Scan for the cell matching the given text and deliver its (x, y) coordinate at center. 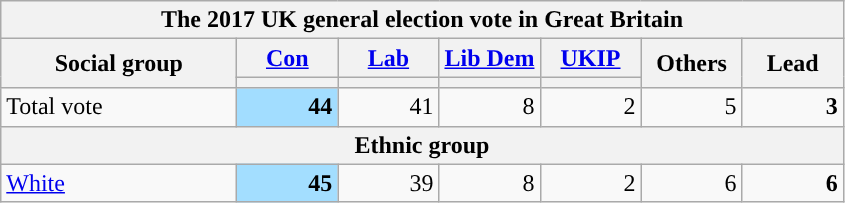
45 (288, 183)
Con (288, 58)
Ethnic group (422, 145)
Lab (388, 58)
UKIP (590, 58)
Lib Dem (490, 58)
41 (388, 107)
Total vote (119, 107)
5 (692, 107)
The 2017 UK general election vote in Great Britain (422, 20)
Lead (792, 64)
3 (792, 107)
39 (388, 183)
White (119, 183)
44 (288, 107)
Others (692, 64)
Social group (119, 64)
